Extract the [x, y] coordinate from the center of the cell holding the provided text.  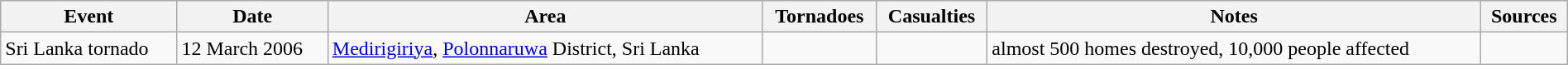
Sri Lanka tornado [89, 48]
Notes [1234, 17]
almost 500 homes destroyed, 10,000 people affected [1234, 48]
Date [252, 17]
Event [89, 17]
Sources [1523, 17]
Medirigiriya, Polonnaruwa District, Sri Lanka [545, 48]
Casualties [931, 17]
12 March 2006 [252, 48]
Tornadoes [819, 17]
Area [545, 17]
